Output the (X, Y) coordinate of the center of the cell containing the given text.  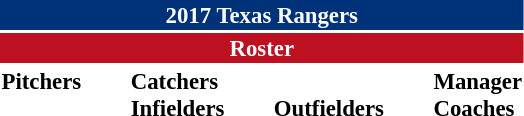
Roster (262, 48)
2017 Texas Rangers (262, 15)
